Find where the given text appears and provide that cell's center as [X, Y] coordinate. 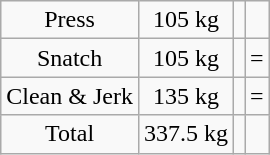
337.5 kg [186, 134]
Total [70, 134]
Snatch [70, 58]
Press [70, 20]
135 kg [186, 96]
Clean & Jerk [70, 96]
